Pinpoint the cell where the given text exists, returning its (X, Y) midpoint coordinate. 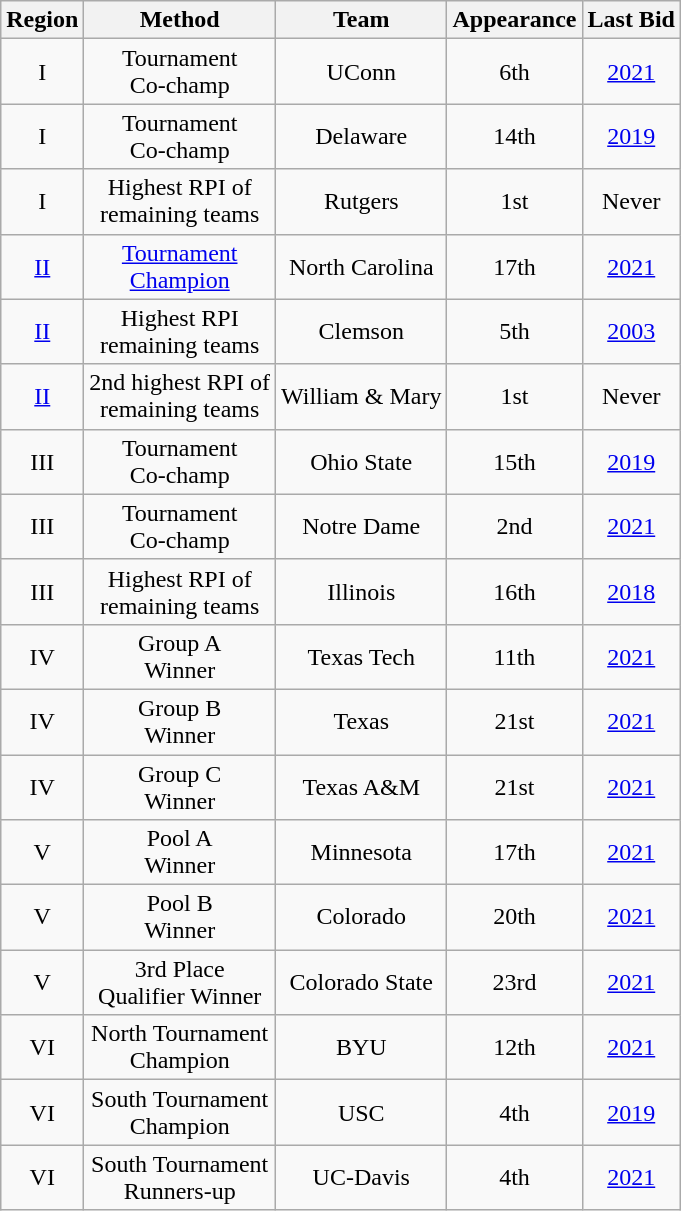
South TournamentChampion (180, 1112)
Group CWinner (180, 786)
2nd (514, 526)
Team (362, 20)
2018 (631, 592)
USC (362, 1112)
23rd (514, 982)
16th (514, 592)
Colorado State (362, 982)
BYU (362, 1048)
Group AWinner (180, 656)
3rd PlaceQualifier Winner (180, 982)
Illinois (362, 592)
14th (514, 136)
11th (514, 656)
2003 (631, 332)
Method (180, 20)
Highest RPI remaining teams (180, 332)
Last Bid (631, 20)
6th (514, 72)
Minnesota (362, 852)
Notre Dame (362, 526)
North TournamentChampion (180, 1048)
Region (42, 20)
Texas (362, 722)
15th (514, 462)
TournamentChampion (180, 266)
2nd highest RPI ofremaining teams (180, 396)
Pool AWinner (180, 852)
UC-Davis (362, 1178)
20th (514, 918)
Pool BWinner (180, 918)
Delaware (362, 136)
Texas Tech (362, 656)
Rutgers (362, 202)
12th (514, 1048)
Appearance (514, 20)
William & Mary (362, 396)
South TournamentRunners-up (180, 1178)
UConn (362, 72)
5th (514, 332)
Colorado (362, 918)
North Carolina (362, 266)
Texas A&M (362, 786)
Ohio State (362, 462)
Clemson (362, 332)
Group BWinner (180, 722)
